Pinpoint the cell where the given text exists, returning its (x, y) midpoint coordinate. 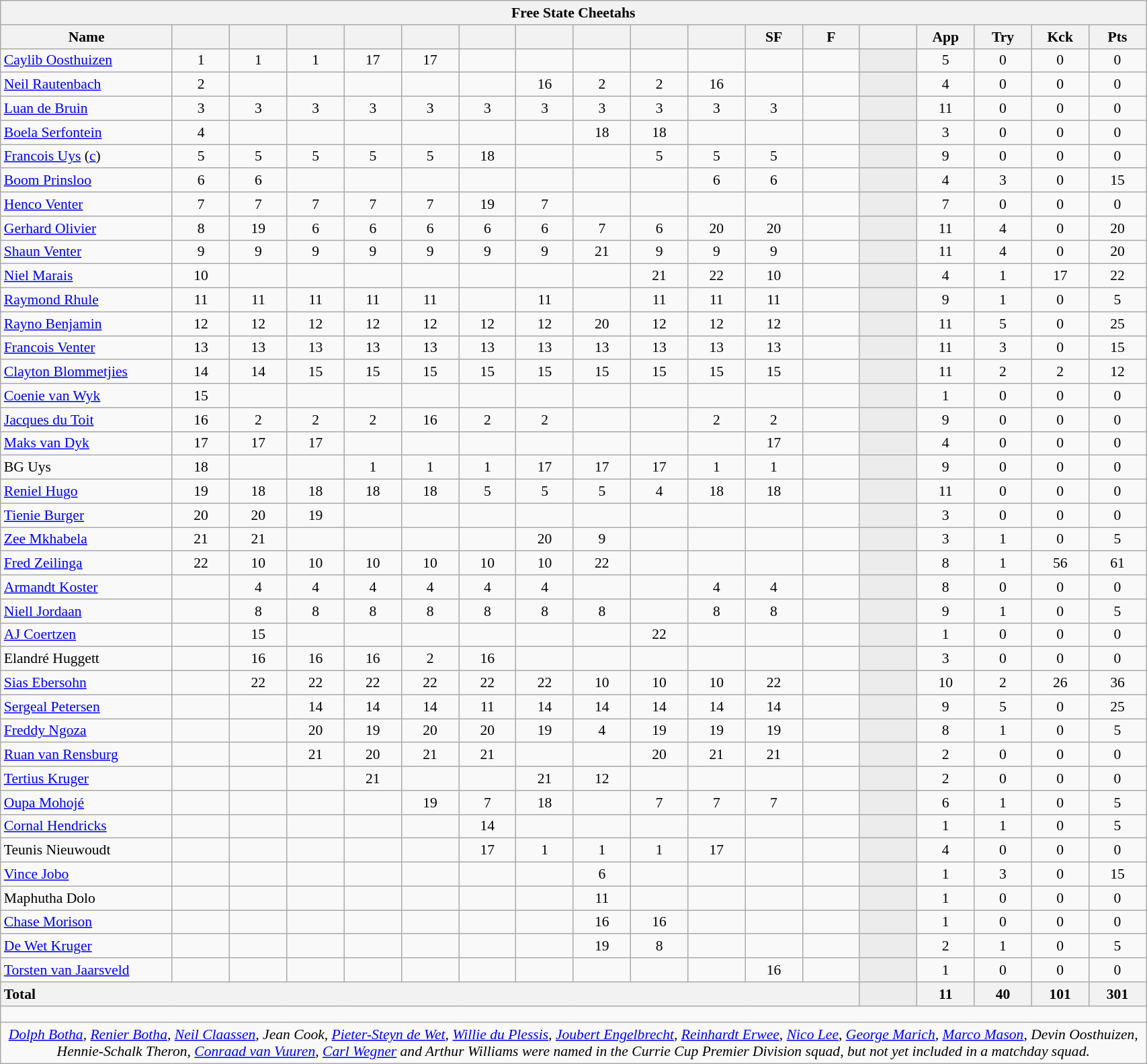
Cornal Hendricks (87, 826)
Teunis Nieuwoudt (87, 850)
Maks van Dyk (87, 443)
Elandré Huggett (87, 659)
Reniel Hugo (87, 492)
Luan de Bruin (87, 109)
Boela Serfontein (87, 132)
Neil Rautenbach (87, 85)
F (831, 37)
Free State Cheetahs (574, 13)
Coenie van Wyk (87, 396)
Freddy Ngoza (87, 731)
Tienie Burger (87, 515)
26 (1060, 683)
SF (774, 37)
Henco Venter (87, 204)
Kck (1060, 37)
Tertius Kruger (87, 779)
Francois Venter (87, 348)
Niell Jordaan (87, 611)
Francois Uys (c) (87, 157)
Sias Ebersohn (87, 683)
Raymond Rhule (87, 300)
301 (1117, 994)
Vince Jobo (87, 875)
Name (87, 37)
Caylib Oosthuizen (87, 60)
Jacques du Toit (87, 420)
Boom Prinsloo (87, 181)
40 (1003, 994)
Total (430, 994)
Armandt Koster (87, 587)
101 (1060, 994)
61 (1117, 564)
De Wet Kruger (87, 946)
Sergeal Petersen (87, 707)
Clayton Blommetjies (87, 372)
Try (1003, 37)
Torsten van Jaarsveld (87, 970)
Zee Mkhabela (87, 539)
Rayno Benjamin (87, 324)
Ruan van Rensburg (87, 755)
Niel Marais (87, 276)
Pts (1117, 37)
AJ Coertzen (87, 635)
Gerhard Olivier (87, 228)
Fred Zeilinga (87, 564)
App (946, 37)
Maphutha Dolo (87, 898)
56 (1060, 564)
Shaun Venter (87, 252)
Chase Morison (87, 922)
Oupa Mohojé (87, 803)
BG Uys (87, 468)
36 (1117, 683)
